Return the [X, Y] coordinate for the center point of the cell that contains the specified text.  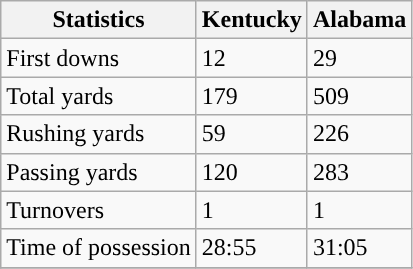
283 [359, 172]
29 [359, 58]
Total yards [99, 96]
Turnovers [99, 210]
Statistics [99, 20]
Kentucky [252, 20]
31:05 [359, 248]
Alabama [359, 20]
Rushing yards [99, 134]
509 [359, 96]
59 [252, 134]
226 [359, 134]
12 [252, 58]
Passing yards [99, 172]
First downs [99, 58]
120 [252, 172]
179 [252, 96]
28:55 [252, 248]
Time of possession [99, 248]
